Output the (x, y) coordinate of the center of the cell containing the given text.  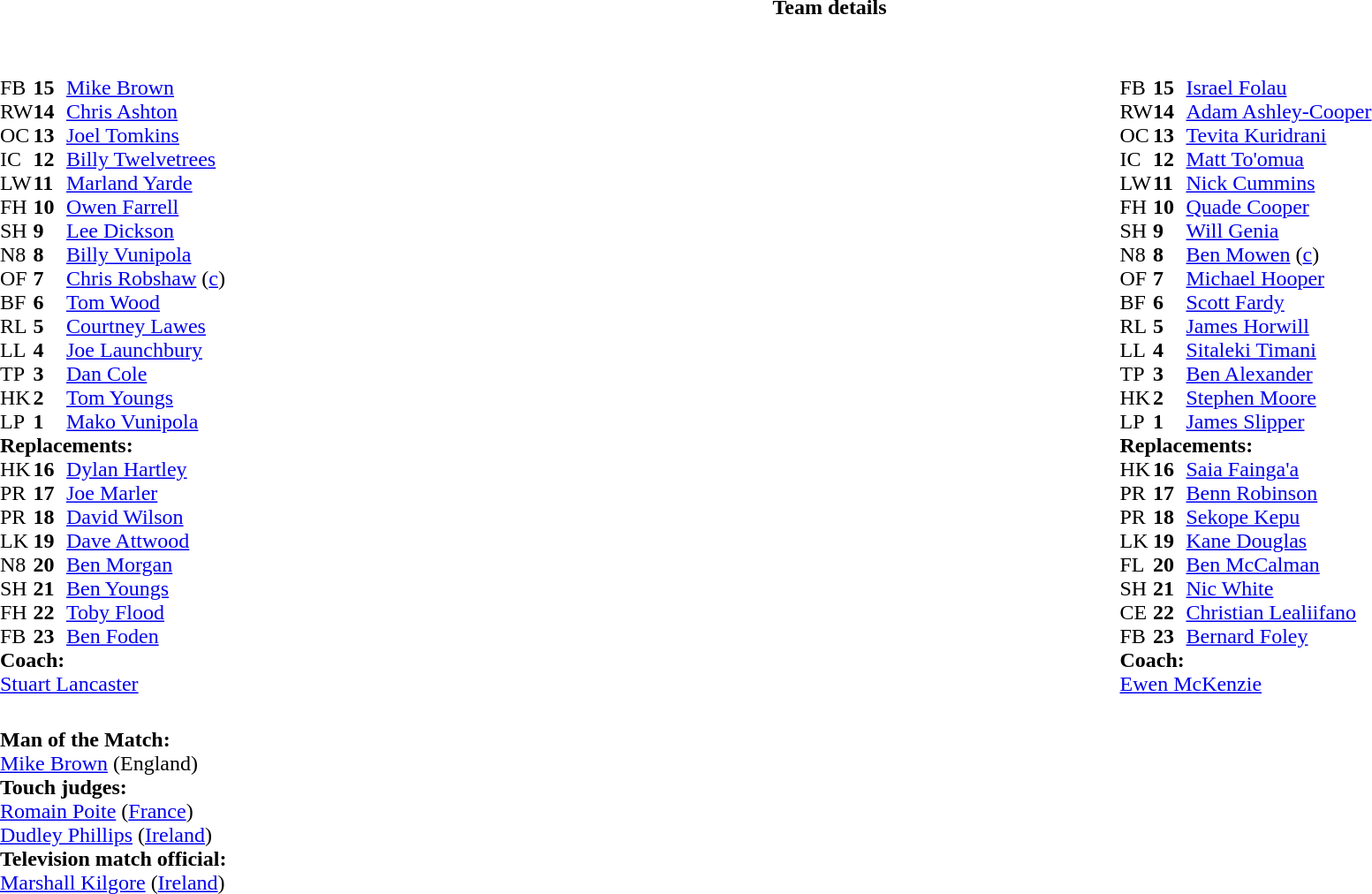
Adam Ashley-Cooper (1278, 111)
Matt To'omua (1278, 159)
Will Genia (1278, 231)
Chris Robshaw (c) (146, 279)
Nick Cummins (1278, 184)
Mako Vunipola (146, 422)
Christian Lealiifano (1278, 613)
FL (1137, 565)
Michael Hooper (1278, 279)
Nic White (1278, 588)
Bernard Foley (1278, 636)
Scott Fardy (1278, 302)
Owen Farrell (146, 207)
Sitaleki Timani (1278, 350)
Joe Marler (146, 493)
Sekope Kepu (1278, 518)
Dylan Hartley (146, 470)
Ben Foden (146, 636)
Ben Youngs (146, 588)
Ewen McKenzie (1246, 684)
Dan Cole (146, 375)
Tom Youngs (146, 398)
Lee Dickson (146, 231)
Marland Yarde (146, 184)
Stuart Lancaster (113, 684)
Ben Morgan (146, 565)
Tevita Kuridrani (1278, 136)
James Horwill (1278, 327)
Ben Mowen (c) (1278, 254)
Quade Cooper (1278, 207)
Courtney Lawes (146, 327)
Billy Vunipola (146, 254)
Kane Douglas (1278, 541)
Billy Twelvetrees (146, 159)
Chris Ashton (146, 111)
Stephen Moore (1278, 398)
Ben McCalman (1278, 565)
Joe Launchbury (146, 350)
David Wilson (146, 518)
Joel Tomkins (146, 136)
Dave Attwood (146, 541)
CE (1137, 613)
Tom Wood (146, 302)
Benn Robinson (1278, 493)
Saia Fainga'a (1278, 470)
Mike Brown (146, 88)
Toby Flood (146, 613)
James Slipper (1278, 422)
Ben Alexander (1278, 375)
Israel Folau (1278, 88)
